Search for the cell housing the specified text and yield its [X, Y] center coordinate. 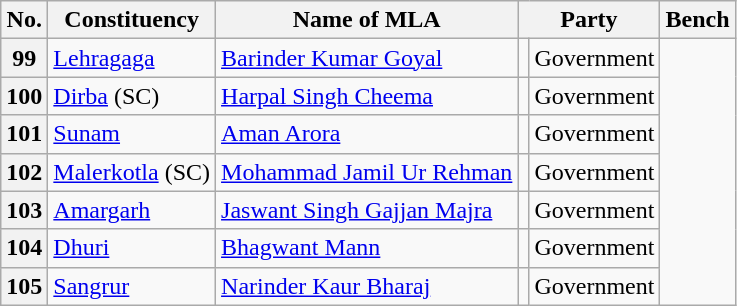
102 [24, 172]
Barinder Kumar Goyal [367, 58]
Jaswant Singh Gajjan Majra [367, 210]
Aman Arora [367, 134]
Lehragaga [132, 58]
No. [24, 20]
105 [24, 286]
Dhuri [132, 248]
Constituency [132, 20]
99 [24, 58]
Sunam [132, 134]
101 [24, 134]
100 [24, 96]
Malerkotla (SC) [132, 172]
Bhagwant Mann [367, 248]
Narinder Kaur Bharaj [367, 286]
Name of MLA [367, 20]
104 [24, 248]
103 [24, 210]
Bench [698, 20]
Mohammad Jamil Ur Rehman [367, 172]
Party [589, 20]
Amargarh [132, 210]
Dirba (SC) [132, 96]
Sangrur [132, 286]
Harpal Singh Cheema [367, 96]
